Detect which cell encompasses the target text, then output its (X, Y) center coordinate. 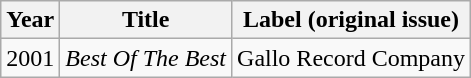
Label (original issue) (352, 20)
Year (30, 20)
Best Of The Best (146, 58)
2001 (30, 58)
Title (146, 20)
Gallo Record Company (352, 58)
